Scan for the cell matching the given text and deliver its [X, Y] coordinate at center. 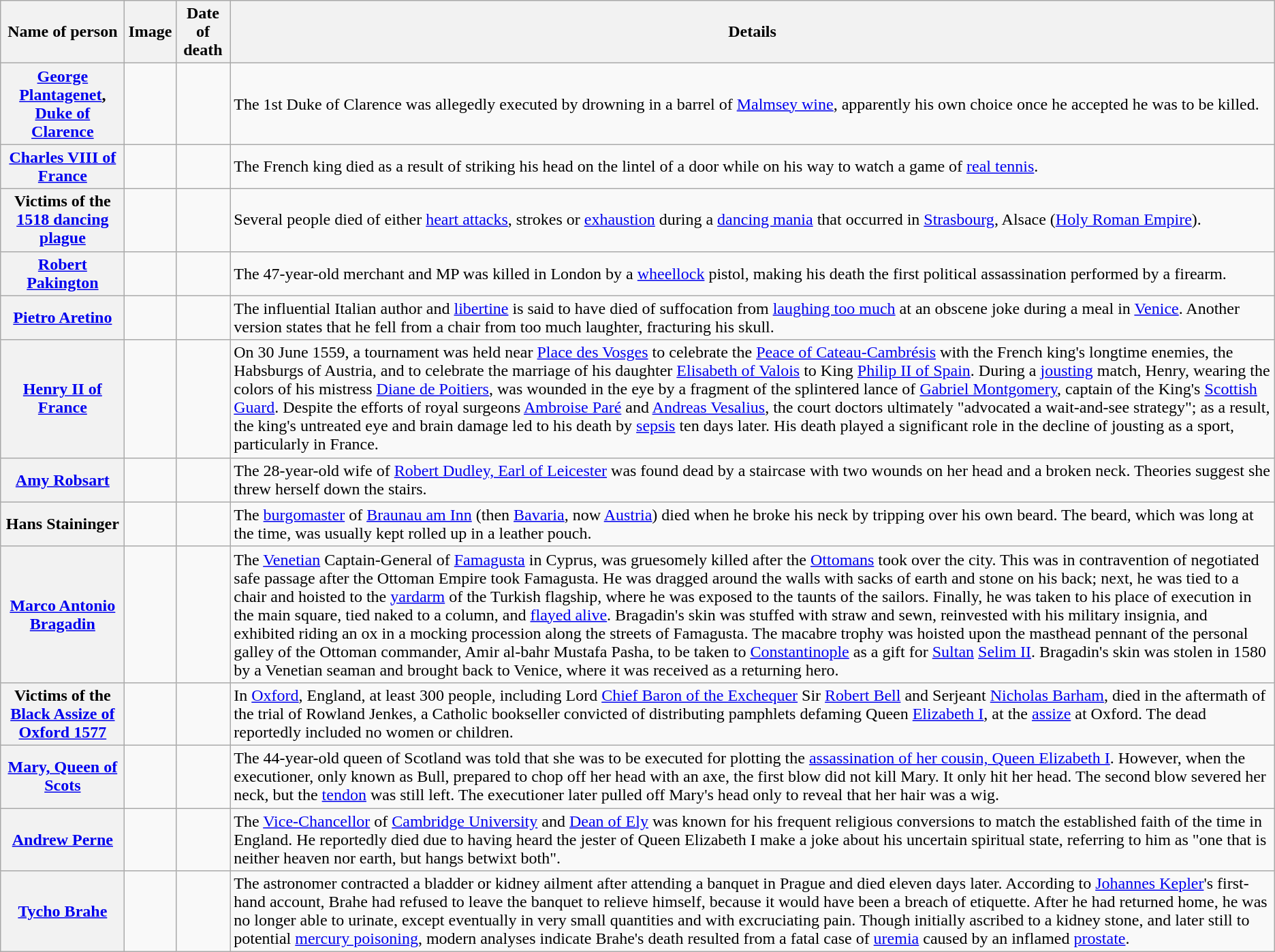
Henry II of France [63, 399]
Marco Antonio Bragadin [63, 614]
Date of death [203, 32]
George Plantagenet, Duke of Clarence [63, 104]
Mary, Queen of Scots [63, 776]
Victims of the 1518 dancing plague [63, 220]
Name of person [63, 32]
Robert Pakington [63, 274]
Hans Staininger [63, 524]
Andrew Perne [63, 839]
Amy Robsart [63, 479]
Details [752, 32]
Several people died of either heart attacks, strokes or exhaustion during a dancing mania that occurred in Strasbourg, Alsace (Holy Roman Empire). [752, 220]
Pietro Aretino [63, 317]
The French king died as a result of striking his head on the lintel of a door while on his way to watch a game of real tennis. [752, 166]
Image [150, 32]
Victims of the Black Assize of Oxford 1577 [63, 714]
Charles VIII of France [63, 166]
Tycho Brahe [63, 911]
